Detect which cell encompasses the target text, then output its (X, Y) center coordinate. 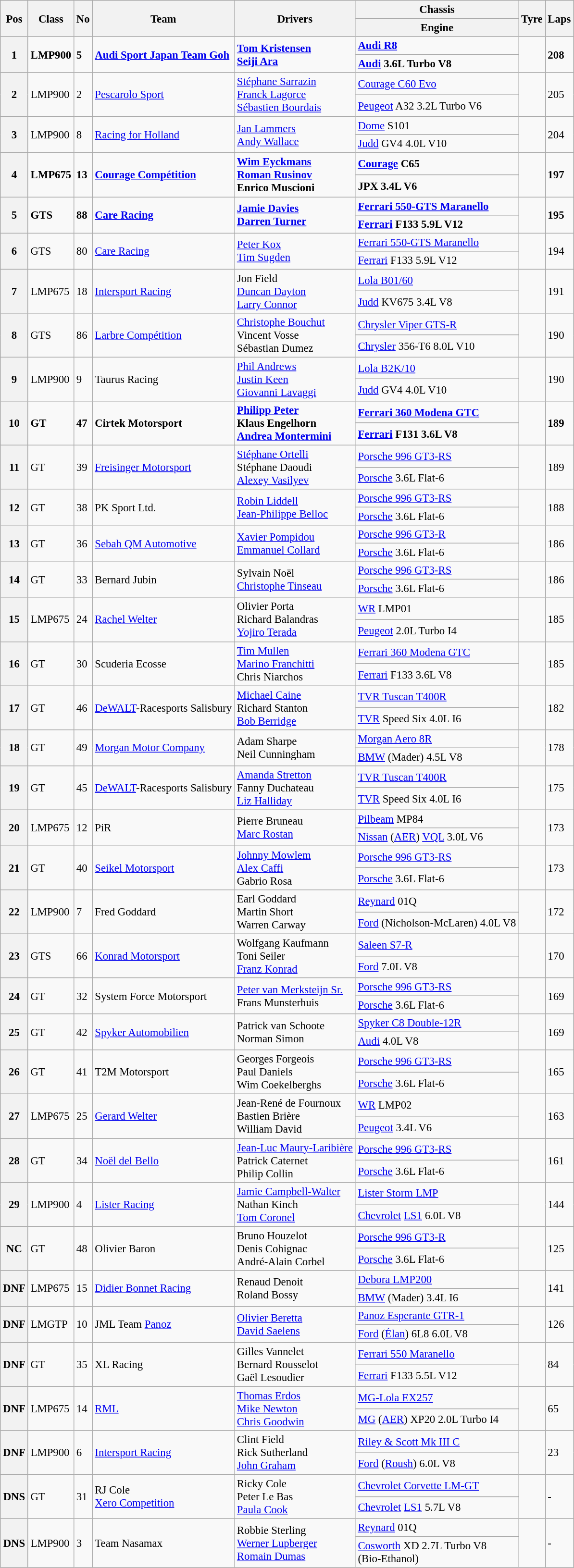
Didier Bonnet Racing (163, 1288)
Ferrari F131 3.6L V8 (437, 434)
39 (83, 467)
Phil Andrews Justin Keen Giovanni Lavaggi (295, 379)
Peugeot 2.0L Turbo I4 (437, 630)
Gerard Welter (163, 1116)
188 (560, 507)
Jan Lammers Andy Wallace (295, 135)
LMGTP (51, 1324)
66 (83, 956)
42 (83, 1032)
19 (14, 788)
Bernard Jubin (163, 580)
WR LMP02 (437, 1105)
Ford (Roush) 6.0L V8 (437, 1464)
Tyre (532, 18)
Amanda Stretton Fanny Duchateau Liz Halliday (295, 788)
Ricky Cole Peter Le Bas Paula Cook (295, 1497)
Chrysler Viper GTS-R (437, 324)
MG-Lola EX257 (437, 1397)
Jean-Luc Maury-Laribière Patrick Caternet Philip Collin (295, 1161)
Chevrolet LS1 5.7L V8 (437, 1507)
Peugeot 3.4L V6 (437, 1127)
32 (83, 996)
Lola B2K/10 (437, 368)
28 (14, 1161)
41 (83, 1073)
Peter Kox Tim Sugden (295, 251)
86 (83, 335)
Tim Mullen Marino Franchitti Chris Niarchos (295, 664)
Ferrari 550 Maranello (437, 1354)
Noël del Bello (163, 1161)
Spyker Automobilien (163, 1032)
WR LMP01 (437, 609)
NC (14, 1248)
Pilbeam MP84 (437, 819)
204 (560, 135)
T2M Motorsport (163, 1073)
178 (560, 748)
Riley & Scott Mk III C (437, 1442)
46 (83, 708)
Ford 7.0L V8 (437, 967)
No (83, 18)
31 (83, 1497)
Johnny Mowlem Alex Caffi Gabrio Rosa (295, 868)
Seikel Motorsport (163, 868)
Cirtek Motorsport (163, 423)
Olivier Porta Richard Balandras Yojiro Terada (295, 620)
170 (560, 956)
PiR (163, 827)
Jon Field Duncan Dayton Larry Connor (295, 291)
Chevrolet Corvette LM-GT (437, 1486)
Panoz Esperante GTR-1 (437, 1316)
Peugeot A32 3.2L Turbo V6 (437, 106)
Wim Eyckmans Roman Rusinov Enrico Muscioni (295, 175)
163 (560, 1116)
33 (83, 580)
Lola B01/60 (437, 280)
Bruno Houzelot Denis Cohignac André-Alain Corbel (295, 1248)
Jean-René de Fournoux Bastien Brière William David (295, 1116)
141 (560, 1288)
MG (AER) XP20 2.0L Turbo I4 (437, 1420)
Ferrari F133 5.5L V12 (437, 1376)
Drivers (295, 18)
36 (83, 543)
Xavier Pompidou Emmanuel Collard (295, 543)
Earl Goddard Martin Short Warren Carway (295, 912)
197 (560, 175)
Audi 4.0L V8 (437, 1041)
Courage C60 Evo (437, 84)
Peter van Merksteijn Sr. Frans Munsterhuis (295, 996)
Larbre Compétition (163, 335)
175 (560, 788)
Rachel Welter (163, 620)
30 (83, 664)
Courage C65 (437, 164)
Robin Liddell Jean-Philippe Belloc (295, 507)
Sebah QM Automotive (163, 543)
11 (14, 467)
Pierre Bruneau Marc Rostan (295, 827)
Team Nasamax (163, 1543)
Spyker C8 Double-12R (437, 1023)
RML (163, 1408)
Olivier Beretta David Saelens (295, 1324)
Chevrolet LS1 6.0L V8 (437, 1215)
System Force Motorsport (163, 996)
Cosworth XD 2.7L Turbo V8(Bio-Ethanol) (437, 1552)
Tom Kristensen Seiji Ara (295, 55)
Georges Forgeois Paul Daniels Wim Coekelberghs (295, 1073)
Konrad Motorsport (163, 956)
Adam Sharpe Neil Cunningham (295, 748)
Olivier Baron (163, 1248)
Nissan (AER) VQL 3.0L V6 (437, 837)
172 (560, 912)
Fred Goddard (163, 912)
20 (14, 827)
35 (83, 1365)
Jamie Davies Darren Turner (295, 215)
Thomas Erdos Mike Newton Chris Goodwin (295, 1408)
BMW (Mader) 4.5L V8 (437, 757)
Chrysler 356-T6 8.0L V10 (437, 346)
RJ Cole Xero Competition (163, 1497)
Engine (437, 28)
65 (560, 1408)
Courage Compétition (163, 175)
Laps (560, 18)
Taurus Racing (163, 379)
JPX 3.4L V6 (437, 186)
48 (83, 1248)
JML Team Panoz (163, 1324)
Stéphane Sarrazin Franck Lagorce Sébastien Bourdais (295, 95)
38 (83, 507)
88 (83, 215)
Pos (14, 18)
16 (14, 664)
Sylvain Noël Christophe Tinseau (295, 580)
Judd KV675 3.4L V8 (437, 302)
Stéphane Ortelli Stéphane Daoudi Alexey Vasilyev (295, 467)
Ferrari F133 3.6L V8 (437, 675)
182 (560, 708)
126 (560, 1324)
Philipp Peter Klaus Engelhorn Andrea Montermini (295, 423)
Ford (Élan) 6L8 6.0L V8 (437, 1333)
21 (14, 868)
Patrick van Schoote Norman Simon (295, 1032)
34 (83, 1161)
Michael Caine Richard Stanton Bob Berridge (295, 708)
1 (14, 55)
194 (560, 251)
Class (51, 18)
Gilles Vannelet Bernard Rousselot Gaël Lesoudier (295, 1365)
205 (560, 95)
Team (163, 18)
Scuderia Ecosse (163, 664)
Morgan Motor Company (163, 748)
BMW (Mader) 3.4L I6 (437, 1297)
125 (560, 1248)
PK Sport Ltd. (163, 507)
49 (83, 748)
Lister Racing (163, 1204)
Saleen S7-R (437, 945)
29 (14, 1204)
Morgan Aero 8R (437, 739)
Freisinger Motorsport (163, 467)
45 (83, 788)
165 (560, 1073)
Chassis (437, 10)
195 (560, 215)
22 (14, 912)
Racing for Holland (163, 135)
XL Racing (163, 1365)
80 (83, 251)
Clint Field Rick Sutherland John Graham (295, 1453)
Audi 3.6L Turbo V8 (437, 64)
Audi Sport Japan Team Goh (163, 55)
Lister Storm LMP (437, 1193)
Audi R8 (437, 46)
Renaud Denoit Roland Bossy (295, 1288)
Robbie Sterling Werner Lupberger Romain Dumas (295, 1543)
Christophe Bouchut Vincent Vosse Sébastian Dumez (295, 335)
Jamie Campbell-Walter Nathan Kinch Tom Coronel (295, 1204)
Debora LMP200 (437, 1279)
40 (83, 868)
27 (14, 1116)
17 (14, 708)
Ford (Nicholson-McLaren) 4.0L V8 (437, 923)
191 (560, 291)
Dome S101 (437, 126)
144 (560, 1204)
84 (560, 1365)
Pescarolo Sport (163, 95)
26 (14, 1073)
47 (83, 423)
208 (560, 55)
Wolfgang Kaufmann Toni Seiler Franz Konrad (295, 956)
161 (560, 1161)
